Return [x, y] of the center of cell containing provided text 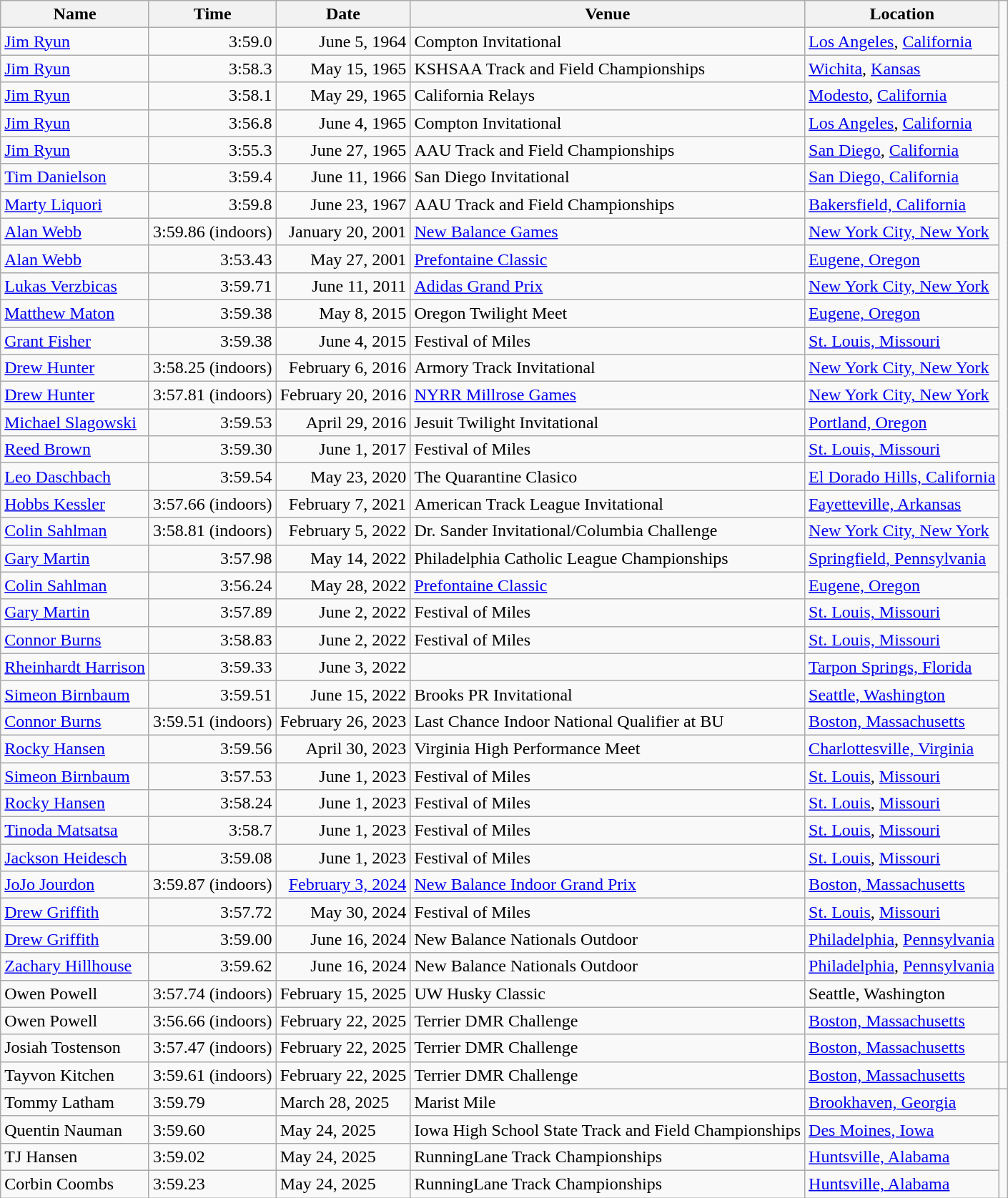
3:59.53 [212, 422]
Lukas Verzbicas [75, 286]
April 30, 2023 [343, 748]
June 1, 2017 [343, 450]
May 14, 2022 [343, 558]
Oregon Twilight Meet [608, 313]
3:59.61 (indoors) [212, 1075]
Tim Danielson [75, 177]
3:57.98 [212, 558]
3:57.47 (indoors) [212, 1048]
Location [902, 14]
May 23, 2020 [343, 477]
Fayetteville, Arkansas [902, 504]
3:59.30 [212, 450]
March 28, 2025 [343, 1102]
Brookhaven, Georgia [902, 1102]
3:59.79 [212, 1102]
February 15, 2025 [343, 994]
3:57.81 (indoors) [212, 395]
Date [343, 14]
Hobbs Kessler [75, 504]
Zachary Hillhouse [75, 966]
Wichita, Kansas [902, 69]
3:59.02 [212, 1157]
3:56.24 [212, 585]
June 23, 1967 [343, 204]
Name [75, 14]
3:57.53 [212, 776]
3:59.00 [212, 939]
California Relays [608, 96]
May 15, 1965 [343, 69]
June 27, 1965 [343, 150]
3:57.74 (indoors) [212, 994]
Tommy Latham [75, 1102]
June 4, 1965 [343, 123]
June 4, 2015 [343, 341]
3:58.81 (indoors) [212, 531]
3:59.08 [212, 858]
3:59.87 (indoors) [212, 885]
3:59.62 [212, 966]
June 11, 1966 [343, 177]
Grant Fisher [75, 341]
3:58.7 [212, 831]
Tarpon Springs, Florida [902, 667]
3:59.4 [212, 177]
May 8, 2015 [343, 313]
3:59.71 [212, 286]
Reed Brown [75, 450]
Armory Track Invitational [608, 368]
Jackson Heidesch [75, 858]
JoJo Jourdon [75, 885]
June 5, 1964 [343, 41]
Last Chance Indoor National Qualifier at BU [608, 721]
May 29, 1965 [343, 96]
May 30, 2024 [343, 912]
Marty Liquori [75, 204]
The Quarantine Clasico [608, 477]
Brooks PR Invitational [608, 694]
Philadelphia Catholic League Championships [608, 558]
3:59.51 (indoors) [212, 721]
New Balance Games [608, 232]
Marist Mile [608, 1102]
3:59.56 [212, 748]
Venue [608, 14]
3:57.89 [212, 613]
Jesuit Twilight Invitational [608, 422]
3:57.72 [212, 912]
Josiah Tostenson [75, 1048]
San Diego Invitational [608, 177]
3:56.66 (indoors) [212, 1021]
3:59.0 [212, 41]
KSHSAA Track and Field Championships [608, 69]
May 28, 2022 [343, 585]
Bakersfield, California [902, 204]
Michael Slagowski [75, 422]
3:59.23 [212, 1184]
3:58.1 [212, 96]
Springfield, Pennsylvania [902, 558]
Modesto, California [902, 96]
Matthew Maton [75, 313]
February 6, 2016 [343, 368]
February 3, 2024 [343, 885]
NYRR Millrose Games [608, 395]
April 29, 2016 [343, 422]
3:57.66 (indoors) [212, 504]
TJ Hansen [75, 1157]
January 20, 2001 [343, 232]
UW Husky Classic [608, 994]
3:58.24 [212, 803]
Time [212, 14]
Leo Daschbach [75, 477]
February 26, 2023 [343, 721]
3:58.25 (indoors) [212, 368]
February 5, 2022 [343, 531]
3:59.8 [212, 204]
Charlottesville, Virginia [902, 748]
3:59.33 [212, 667]
El Dorado Hills, California [902, 477]
3:56.8 [212, 123]
3:59.86 (indoors) [212, 232]
Portland, Oregon [902, 422]
Dr. Sander Invitational/Columbia Challenge [608, 531]
Corbin Coombs [75, 1184]
Virginia High Performance Meet [608, 748]
Des Moines, Iowa [902, 1129]
June 3, 2022 [343, 667]
3:58.83 [212, 640]
Adidas Grand Prix [608, 286]
February 7, 2021 [343, 504]
3:59.60 [212, 1129]
3:59.54 [212, 477]
American Track League Invitational [608, 504]
Rheinhardt Harrison [75, 667]
Tayvon Kitchen [75, 1075]
June 11, 2011 [343, 286]
May 27, 2001 [343, 259]
February 20, 2016 [343, 395]
3:59.51 [212, 694]
Iowa High School State Track and Field Championships [608, 1129]
3:58.3 [212, 69]
New Balance Indoor Grand Prix [608, 885]
Tinoda Matsatsa [75, 831]
3:53.43 [212, 259]
June 15, 2022 [343, 694]
3:55.3 [212, 150]
Quentin Nauman [75, 1129]
